Identify which cell holds the provided text, then report its [x, y] central coordinate. 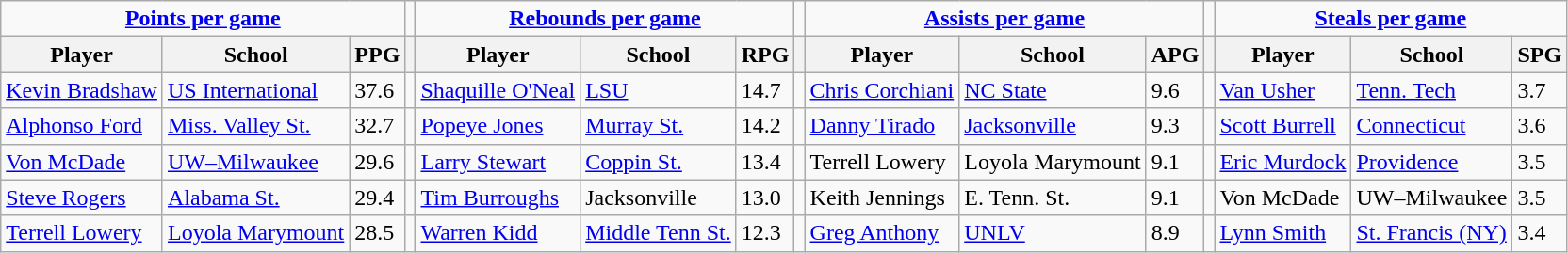
Van Usher [1283, 90]
Popeye Jones [498, 126]
Scott Burrell [1283, 126]
3.4 [1540, 233]
RPG [765, 55]
Coppin St. [659, 162]
Steve Rogers [82, 198]
12.3 [765, 233]
Greg Anthony [882, 233]
APG [1175, 55]
Tenn. Tech [1432, 90]
Eric Murdock [1283, 162]
9.6 [1175, 90]
3.7 [1540, 90]
29.4 [377, 198]
Assists per game [1004, 19]
Steals per game [1391, 19]
Warren Kidd [498, 233]
Middle Tenn St. [659, 233]
37.6 [377, 90]
29.6 [377, 162]
28.5 [377, 233]
Kevin Bradshaw [82, 90]
32.7 [377, 126]
14.2 [765, 126]
Chris Corchiani [882, 90]
Alabama St. [255, 198]
Larry Stewart [498, 162]
13.0 [765, 198]
PPG [377, 55]
St. Francis (NY) [1432, 233]
LSU [659, 90]
13.4 [765, 162]
14.7 [765, 90]
UNLV [1053, 233]
Connecticut [1432, 126]
Keith Jennings [882, 198]
9.3 [1175, 126]
Providence [1432, 162]
Danny Tirado [882, 126]
Tim Burroughs [498, 198]
Alphonso Ford [82, 126]
Rebounds per game [605, 19]
NC State [1053, 90]
Points per game [204, 19]
Lynn Smith [1283, 233]
SPG [1540, 55]
Miss. Valley St. [255, 126]
Murray St. [659, 126]
8.9 [1175, 233]
Shaquille O'Neal [498, 90]
US International [255, 90]
3.6 [1540, 126]
E. Tenn. St. [1053, 198]
